Locate the cell with the specified text and output its [X, Y] center coordinate. 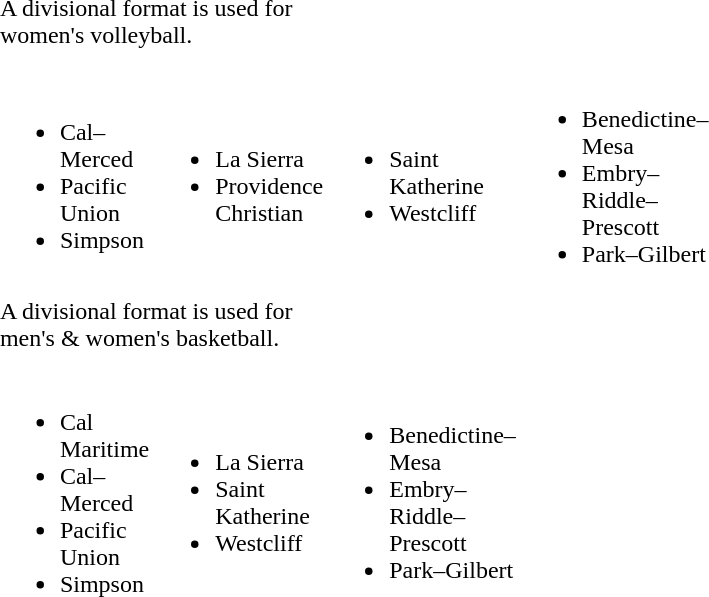
La SierraProvidence Christian [240, 173]
Saint KatherineWestcliff [423, 173]
